Output the (x, y) coordinate of the center of the cell containing the given text.  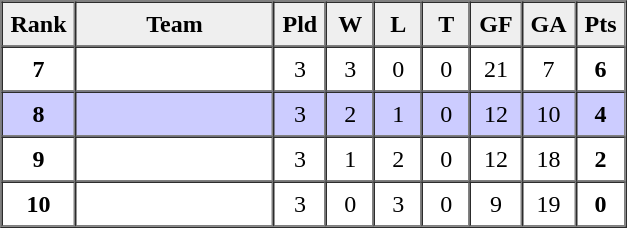
19 (549, 204)
21 (496, 68)
6 (601, 68)
GF (496, 24)
T (446, 24)
Pts (601, 24)
Pld (300, 24)
Rank (39, 24)
8 (39, 114)
18 (549, 158)
Team (175, 24)
GA (549, 24)
W (350, 24)
4 (601, 114)
L (398, 24)
